Find where the given text appears and provide that cell's center as (X, Y) coordinate. 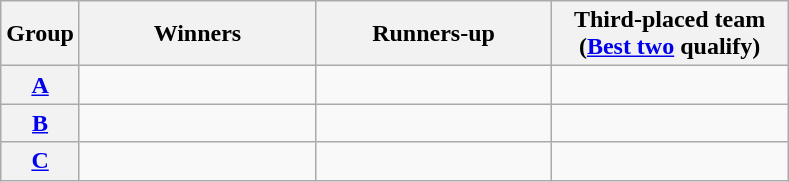
Third-placed team(Best two qualify) (670, 34)
Group (40, 34)
Winners (197, 34)
C (40, 161)
B (40, 123)
A (40, 85)
Runners-up (433, 34)
